For the text-containing cell, return its midpoint in [x, y] coordinate format. 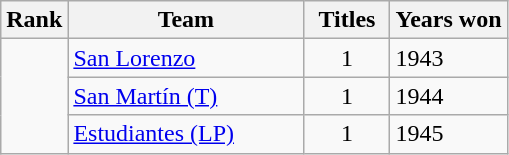
1943 [448, 58]
1944 [448, 96]
Titles [347, 20]
Rank [34, 20]
Team [186, 20]
San Lorenzo [186, 58]
1945 [448, 134]
Estudiantes (LP) [186, 134]
Years won [448, 20]
San Martín (T) [186, 96]
